From the cell containing the given text, extract its center point as [X, Y] coordinate. 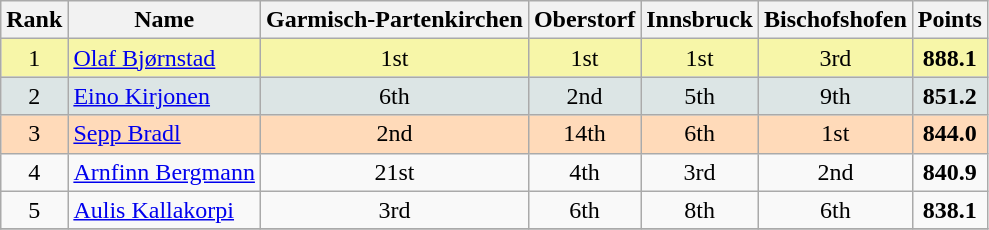
851.2 [950, 96]
Eino Kirjonen [164, 96]
840.9 [950, 172]
21st [394, 172]
Sepp Bradl [164, 134]
Aulis Kallakorpi [164, 210]
9th [836, 96]
844.0 [950, 134]
Name [164, 20]
Garmisch-Partenkirchen [394, 20]
4 [34, 172]
4th [584, 172]
Olaf Bjørnstad [164, 58]
2 [34, 96]
3 [34, 134]
1 [34, 58]
8th [700, 210]
5 [34, 210]
Innsbruck [700, 20]
Oberstorf [584, 20]
Bischofshofen [836, 20]
Rank [34, 20]
888.1 [950, 58]
Points [950, 20]
5th [700, 96]
838.1 [950, 210]
14th [584, 134]
Arnfinn Bergmann [164, 172]
